Find where the given text appears and provide that cell's center as [X, Y] coordinate. 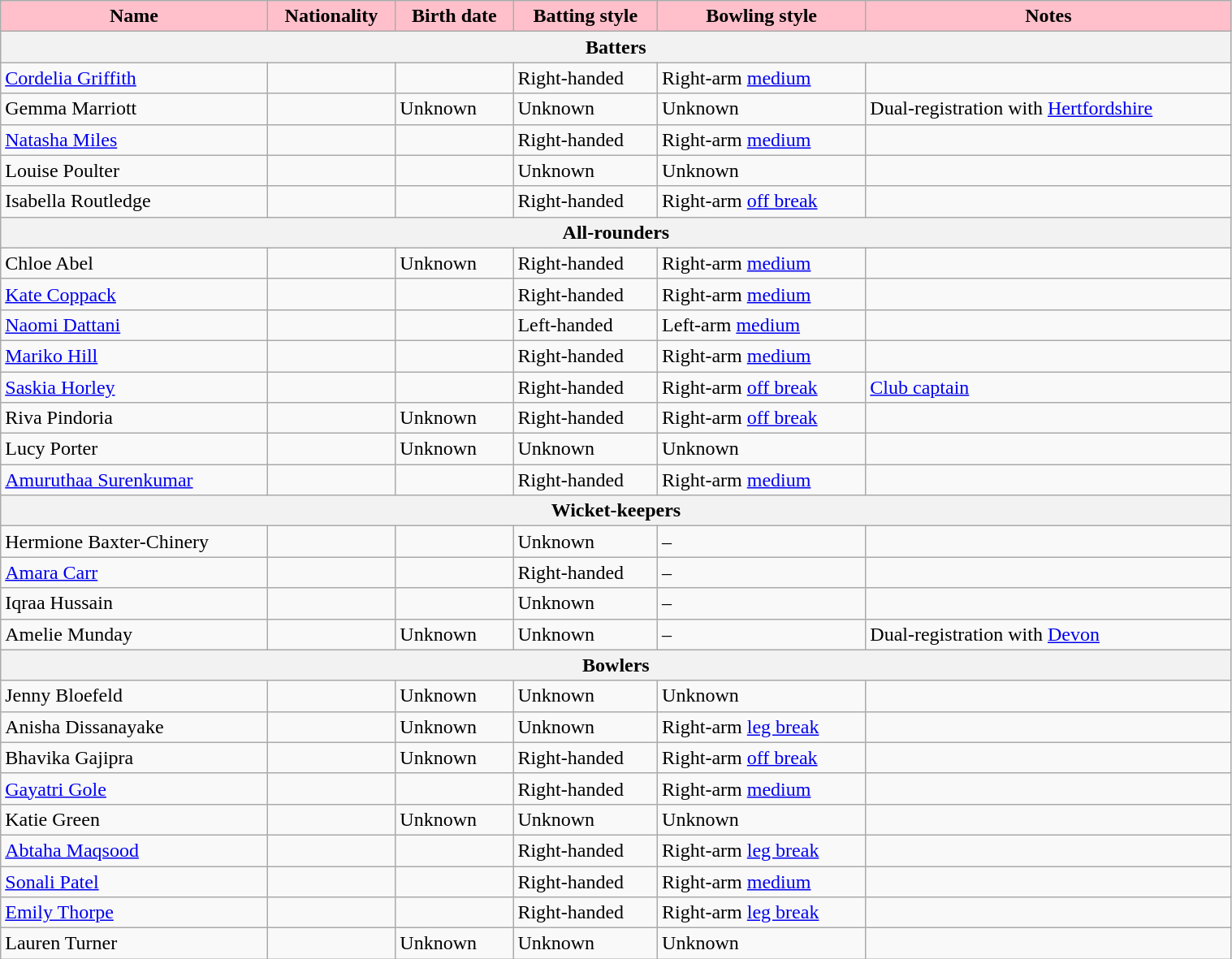
Amuruthaa Surenkumar [134, 480]
Lauren Turner [134, 944]
Hermione Baxter-Chinery [134, 542]
Left-handed [586, 325]
Abtaha Maqsood [134, 850]
Lucy Porter [134, 449]
Gemma Marriott [134, 109]
Club captain [1048, 387]
All-rounders [616, 232]
Cordelia Griffith [134, 78]
Louise Poulter [134, 171]
Naomi Dattani [134, 325]
Jenny Bloefeld [134, 696]
Notes [1048, 16]
Batting style [586, 16]
Anisha Dissanayake [134, 727]
Bowling style [762, 16]
Bhavika Gajipra [134, 758]
Saskia Horley [134, 387]
Batters [616, 47]
Nationality [331, 16]
Amelie Munday [134, 634]
Dual-registration with Devon [1048, 634]
Natasha Miles [134, 140]
Emily Thorpe [134, 913]
Mariko Hill [134, 356]
Gayatri Gole [134, 788]
Name [134, 16]
Isabella Routledge [134, 201]
Wicket-keepers [616, 511]
Left-arm medium [762, 325]
Chloe Abel [134, 263]
Iqraa Hussain [134, 603]
Riva Pindoria [134, 418]
Amara Carr [134, 572]
Birth date [455, 16]
Sonali Patel [134, 881]
Bowlers [616, 665]
Dual-registration with Hertfordshire [1048, 109]
Kate Coppack [134, 294]
Katie Green [134, 819]
